Return the [X, Y] coordinate for the center point of the cell that contains the specified text.  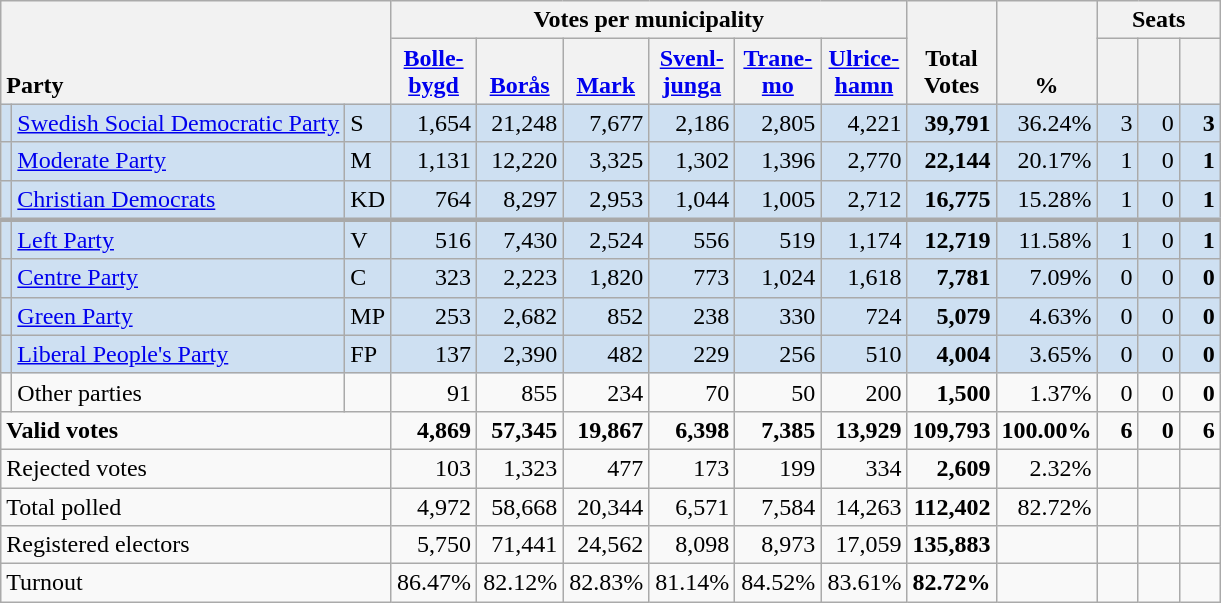
5,079 [952, 316]
173 [692, 468]
1,820 [606, 278]
100.00% [1046, 430]
238 [692, 316]
519 [778, 240]
57,345 [520, 430]
135,883 [952, 545]
1,323 [520, 468]
7,677 [606, 123]
84.52% [778, 583]
17,059 [864, 545]
S [368, 123]
19,867 [606, 430]
103 [434, 468]
256 [778, 354]
21,248 [520, 123]
253 [434, 316]
Total polled [196, 507]
2,953 [606, 200]
2,390 [520, 354]
Mark [606, 72]
2.32% [1046, 468]
Svenl- junga [692, 72]
4.63% [1046, 316]
39,791 [952, 123]
109,793 [952, 430]
482 [606, 354]
2,186 [692, 123]
Party [196, 52]
91 [434, 392]
2,770 [864, 161]
8,297 [520, 200]
Turnout [196, 583]
2,524 [606, 240]
1,131 [434, 161]
Centre Party [178, 278]
199 [778, 468]
FP [368, 354]
200 [864, 392]
Valid votes [196, 430]
516 [434, 240]
50 [778, 392]
M [368, 161]
% [1046, 52]
1,044 [692, 200]
234 [606, 392]
6,571 [692, 507]
20.17% [1046, 161]
1,024 [778, 278]
Swedish Social Democratic Party [178, 123]
Green Party [178, 316]
82.12% [520, 583]
3.65% [1046, 354]
71,441 [520, 545]
V [368, 240]
Left Party [178, 240]
4,869 [434, 430]
1,500 [952, 392]
477 [606, 468]
7,781 [952, 278]
7,385 [778, 430]
4,004 [952, 354]
2,805 [778, 123]
12,220 [520, 161]
13,929 [864, 430]
8,098 [692, 545]
Trane- mo [778, 72]
764 [434, 200]
Liberal People's Party [178, 354]
Votes per municipality [649, 20]
330 [778, 316]
112,402 [952, 507]
852 [606, 316]
2,712 [864, 200]
82.83% [606, 583]
24,562 [606, 545]
1,302 [692, 161]
2,609 [952, 468]
2,223 [520, 278]
16,775 [952, 200]
7.09% [1046, 278]
KD [368, 200]
58,668 [520, 507]
C [368, 278]
Registered electors [196, 545]
2,682 [520, 316]
70 [692, 392]
7,430 [520, 240]
855 [520, 392]
229 [692, 354]
3,325 [606, 161]
4,221 [864, 123]
Total Votes [952, 52]
14,263 [864, 507]
323 [434, 278]
7,584 [778, 507]
1,396 [778, 161]
1,174 [864, 240]
Seats [1158, 20]
1,005 [778, 200]
11.58% [1046, 240]
Other parties [178, 392]
Rejected votes [196, 468]
81.14% [692, 583]
773 [692, 278]
Borås [520, 72]
83.61% [864, 583]
Moderate Party [178, 161]
Christian Democrats [178, 200]
6,398 [692, 430]
5,750 [434, 545]
MP [368, 316]
15.28% [1046, 200]
22,144 [952, 161]
Bolle- bygd [434, 72]
4,972 [434, 507]
510 [864, 354]
1,654 [434, 123]
724 [864, 316]
36.24% [1046, 123]
1.37% [1046, 392]
20,344 [606, 507]
556 [692, 240]
334 [864, 468]
86.47% [434, 583]
137 [434, 354]
Ulrice- hamn [864, 72]
8,973 [778, 545]
1,618 [864, 278]
12,719 [952, 240]
